For the text-containing cell, return its midpoint in (x, y) coordinate format. 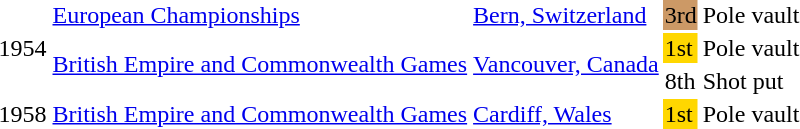
3rd (680, 15)
Vancouver, Canada (566, 64)
Cardiff, Wales (566, 114)
8th (680, 81)
European Championships (260, 15)
Bern, Switzerland (566, 15)
